Output the (x, y) coordinate of the center of the cell containing the given text.  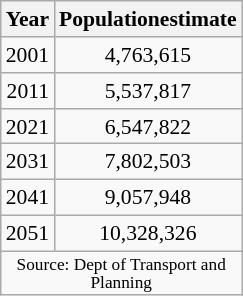
7,802,503 (148, 162)
Populationestimate (148, 19)
2031 (28, 162)
4,763,615 (148, 55)
Source: Dept of Transport and Planning (122, 273)
2011 (28, 91)
2001 (28, 55)
9,057,948 (148, 197)
Year (28, 19)
10,328,326 (148, 233)
2051 (28, 233)
2041 (28, 197)
6,547,822 (148, 126)
2021 (28, 126)
5,537,817 (148, 91)
